Pinpoint the cell where the given text exists, returning its [X, Y] midpoint coordinate. 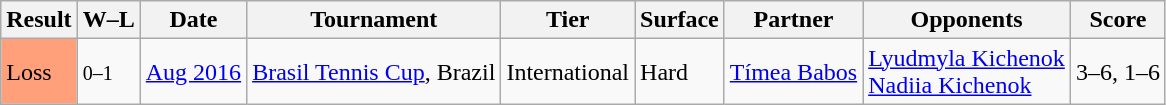
W–L [108, 20]
International [568, 72]
Lyudmyla Kichenok Nadiia Kichenok [967, 72]
Date [193, 20]
0–1 [108, 72]
Aug 2016 [193, 72]
Score [1118, 20]
Opponents [967, 20]
Partner [793, 20]
Loss [39, 72]
Tournament [374, 20]
3–6, 1–6 [1118, 72]
Surface [680, 20]
Brasil Tennis Cup, Brazil [374, 72]
Hard [680, 72]
Tier [568, 20]
Tímea Babos [793, 72]
Result [39, 20]
